Locate the cell with the specified text and output its [X, Y] center coordinate. 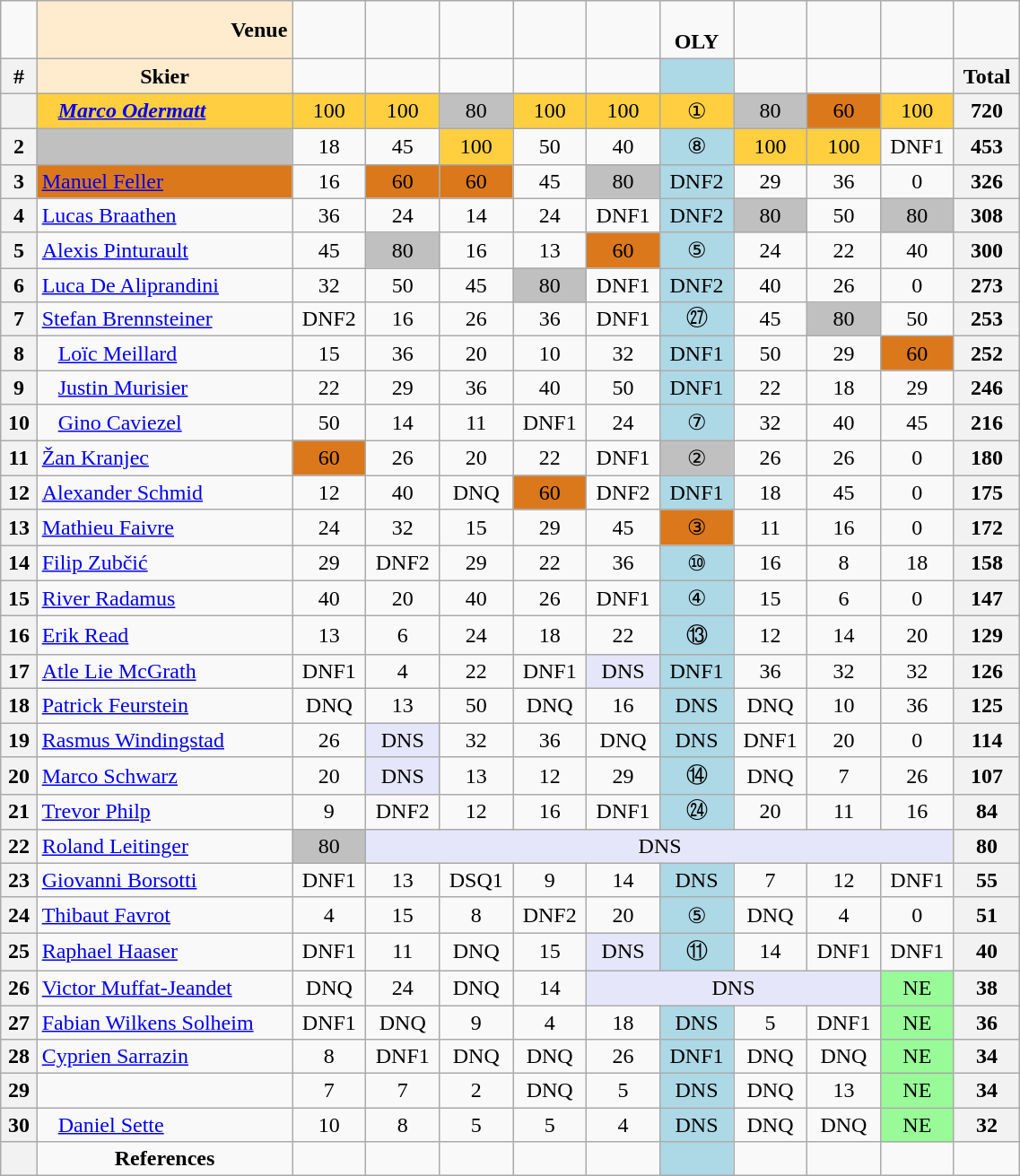
Venue [165, 30]
Raphael Haaser [165, 953]
Marco Odermatt [165, 111]
Alexander Schmid [165, 492]
720 [987, 111]
② [697, 457]
253 [987, 319]
Stefan Brennsteiner [165, 319]
216 [987, 422]
Marco Schwarz [165, 777]
OLY [697, 30]
300 [987, 250]
51 [987, 915]
308 [987, 215]
Mathieu Faivre [165, 527]
Atle Lie McGrath [165, 671]
Lucas Braathen [165, 215]
21 [19, 812]
Luca De Aliprandini [165, 285]
172 [987, 527]
⑩ [697, 563]
28 [19, 1057]
Giovanni Borsotti [165, 880]
Alexis Pinturault [165, 250]
⑭ [697, 777]
147 [987, 598]
Thibaut Favrot [165, 915]
⑦ [697, 422]
23 [19, 880]
River Radamus [165, 598]
⑪ [697, 953]
④ [697, 598]
㉔ [697, 812]
Skier [165, 76]
246 [987, 388]
84 [987, 812]
① [697, 111]
273 [987, 285]
⑬ [697, 635]
17 [19, 671]
# [19, 76]
125 [987, 705]
Manuel Feller [165, 181]
Trevor Philp [165, 812]
Victor Muffat-Jeandet [165, 988]
114 [987, 740]
Roland Leitinger [165, 846]
Daniel Sette [165, 1125]
Patrick Feurstein [165, 705]
Erik Read [165, 635]
Gino Caviezel [165, 422]
25 [19, 953]
180 [987, 457]
Total [987, 76]
㉗ [697, 319]
38 [987, 988]
Rasmus Windingstad [165, 740]
Loïc Meillard [165, 353]
Filip Zubčić [165, 563]
107 [987, 777]
⑧ [697, 146]
Justin Murisier [165, 388]
DSQ1 [476, 880]
453 [987, 146]
129 [987, 635]
Fabian Wilkens Solheim [165, 1022]
27 [19, 1022]
Žan Kranjec [165, 457]
30 [19, 1125]
19 [19, 740]
Cyprien Sarrazin [165, 1057]
3 [19, 181]
252 [987, 353]
158 [987, 563]
175 [987, 492]
③ [697, 527]
References [165, 1159]
126 [987, 671]
326 [987, 181]
55 [987, 880]
